From the cell containing the given text, extract its center point as (x, y) coordinate. 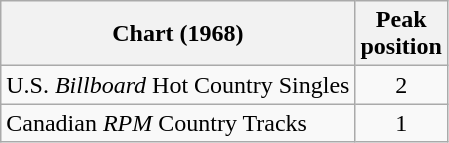
1 (401, 123)
2 (401, 85)
U.S. Billboard Hot Country Singles (178, 85)
Chart (1968) (178, 34)
Canadian RPM Country Tracks (178, 123)
Peakposition (401, 34)
